Pinpoint the cell where the given text exists, returning its (X, Y) midpoint coordinate. 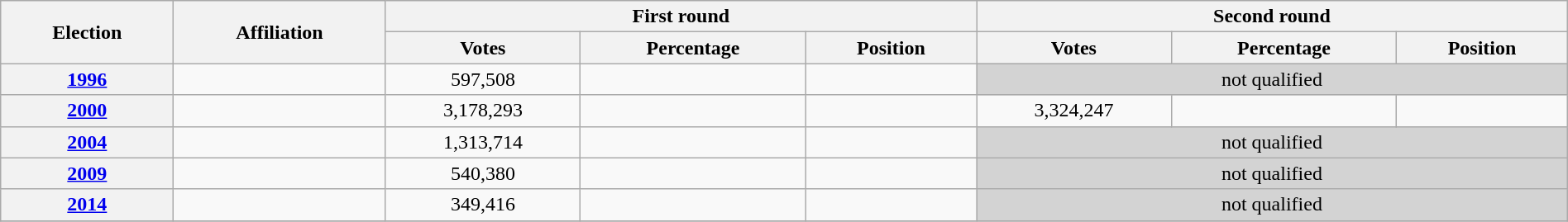
597,508 (483, 79)
540,380 (483, 173)
349,416 (483, 205)
2004 (88, 142)
Second round (1272, 17)
First round (681, 17)
1,313,714 (483, 142)
1996 (88, 79)
Affiliation (280, 32)
3,178,293 (483, 111)
Election (88, 32)
2009 (88, 173)
3,324,247 (1074, 111)
2014 (88, 205)
2000 (88, 111)
